Capture the cell that displays the provided text and extract its [X, Y] central coordinate. 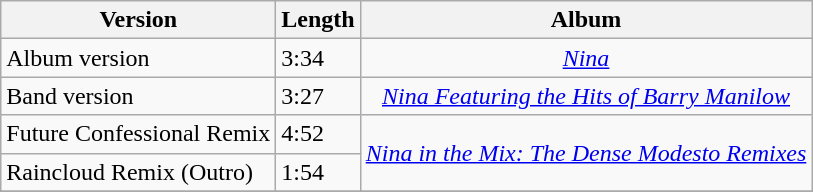
3:27 [318, 96]
Future Confessional Remix [138, 134]
Album version [138, 58]
3:34 [318, 58]
Version [138, 20]
Nina [586, 58]
1:54 [318, 172]
Raincloud Remix (Outro) [138, 172]
Nina in the Mix: The Dense Modesto Remixes [586, 153]
Nina Featuring the Hits of Barry Manilow [586, 96]
4:52 [318, 134]
Band version [138, 96]
Length [318, 20]
Album [586, 20]
